Extract the [X, Y] coordinate from the center of the cell holding the provided text.  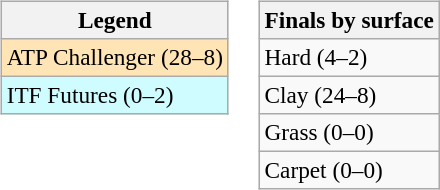
Hard (4–2) [349, 57]
Carpet (0–0) [349, 171]
Legend [114, 20]
ITF Futures (0–2) [114, 95]
ATP Challenger (28–8) [114, 57]
Clay (24–8) [349, 95]
Grass (0–0) [349, 133]
Finals by surface [349, 20]
